Provide the [X, Y] coordinate of the cell's center where the given text is located.  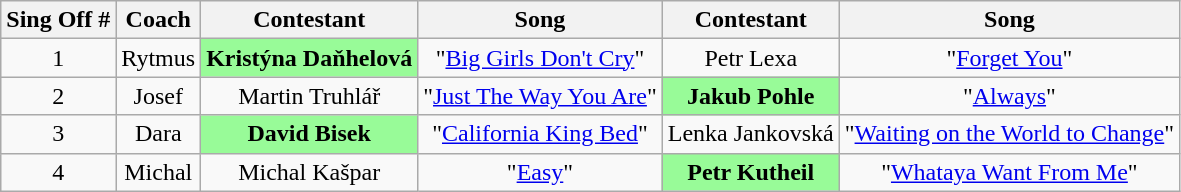
Martin Truhlář [310, 96]
"Waiting on the World to Change" [1009, 134]
1 [58, 58]
Kristýna Daňhelová [310, 58]
"Forget You" [1009, 58]
3 [58, 134]
Coach [158, 20]
Josef [158, 96]
Dara [158, 134]
"Just The Way You Are" [540, 96]
Rytmus [158, 58]
Sing Off # [58, 20]
"California King Bed" [540, 134]
Petr Lexa [750, 58]
Michal Kašpar [310, 172]
"Easy" [540, 172]
David Bisek [310, 134]
"Big Girls Don't Cry" [540, 58]
Michal [158, 172]
"Always" [1009, 96]
Petr Kutheil [750, 172]
Lenka Jankovská [750, 134]
"Whataya Want From Me" [1009, 172]
Jakub Pohle [750, 96]
4 [58, 172]
2 [58, 96]
